Locate the cell with the specified text and output its (x, y) center coordinate. 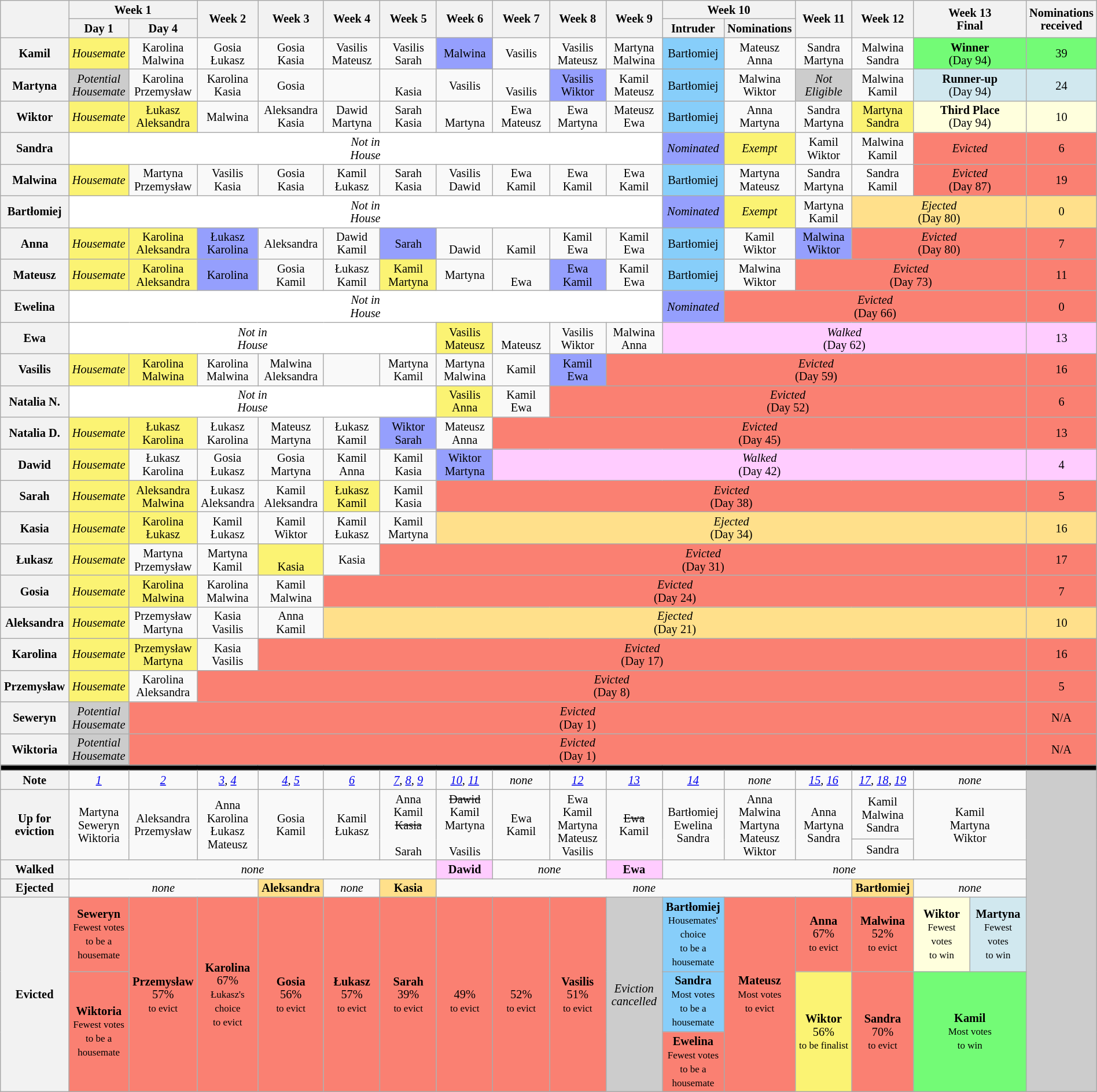
AleksandraPrzemysław (163, 825)
Walked (Day 62) (845, 338)
Walked (Day 42) (760, 464)
KamilMalwina (290, 591)
17 (1061, 559)
AnnaKamil (290, 623)
KarolinaPrzemysław (163, 84)
3, 4 (228, 780)
EwaMateusz (521, 117)
Łukasz57%to evict (352, 994)
KamilMost votesto win (970, 1031)
Ejected(Day 34) (731, 528)
AnnaMartynaSandra (824, 825)
52%to evict (521, 994)
KarolinaKasia (228, 84)
Evicted(Day 73) (911, 274)
Note (35, 780)
Ejected(Day 80) (939, 212)
Week 13Final (970, 19)
MalwinaAleksandra (290, 369)
Sarah39%to evict (408, 994)
24 (1061, 84)
Wiktor56%to be finalist (824, 1031)
VasilisSarah (408, 53)
Przemysław57%to evict (163, 994)
KamilMateusz (634, 84)
Natalia D. (35, 433)
EwelinaFewest votesto be a housemate (693, 1061)
Gosia56%to evict (290, 994)
11 (1061, 274)
VasilisKasia (228, 179)
Day 1 (99, 28)
MartynaFewest votesto win (998, 934)
WiktorMartyna (465, 464)
Week 4 (352, 19)
Wiktoria (35, 749)
KamilMartynaWiktor (970, 825)
Week 2 (228, 19)
AleksandraKasia (290, 117)
MartynaSewerynWiktoria (99, 825)
Winner(Day 94) (970, 53)
AnnaKarolinaŁukaszMateusz (228, 825)
MateuszMartyna (290, 433)
SandraMost votesto be a housemate (693, 1001)
Ejected (35, 888)
Evicted(Day 52) (788, 402)
17, 18, 19 (882, 780)
Sandra70%to evict (882, 1031)
Łukasz (35, 559)
Nominations (760, 28)
Week 12 (882, 19)
Evicted(Day 59) (816, 369)
Week 3 (290, 19)
NotEligible (824, 84)
Wiktor (35, 117)
WiktorSarah (408, 433)
Walked (35, 869)
Evicted(Day 38) (731, 497)
DawidMartyna (352, 117)
KamilMalwinaSandra (882, 814)
Intruder (693, 28)
KarolinaŁukasz (163, 528)
Ewelina (35, 307)
12 (578, 780)
GosiaMartyna (290, 464)
Week 10 (729, 9)
Anna (35, 243)
4, 5 (290, 780)
VasilisAnna (465, 402)
14 (693, 780)
Week 8 (578, 19)
VasilisDawid (465, 179)
Evictioncancelled (634, 994)
Evicted(Day 24) (675, 591)
Third Place(Day 94) (970, 117)
Evicted(Day 8) (612, 686)
7, 8, 9 (408, 780)
10, 11 (465, 780)
Evicted(Day 87) (970, 179)
SewerynFewest votesto be a housemate (99, 934)
MartynaMateusz (760, 179)
SandraKamil (882, 179)
BartłomiejHousemates' choiceto be a housemate (693, 934)
Seweryn (35, 718)
Week 6 (465, 19)
MalwinaSandra (882, 53)
Week 1 (133, 9)
19 (1061, 179)
Day 4 (163, 28)
Przemysław (35, 686)
15, 16 (824, 780)
39 (1061, 53)
Week 7 (521, 19)
Natalia N. (35, 402)
KamilAleksandra (290, 497)
Up foreviction (35, 825)
Week 9 (634, 19)
Evicted(Day 17) (642, 654)
KamilAnna (352, 464)
Vasilis51%to evict (578, 994)
1 (99, 780)
MateuszMost votesto evict (760, 994)
Nominationsreceived (1061, 19)
DawidKamilMartynaVasilis (465, 825)
EwaKamilMartynaMateuszVasilis (578, 825)
AnnaKamilKasiaSarah (408, 825)
4 (1061, 464)
Evicted(Day 66) (875, 307)
EwaMartyna (578, 117)
WiktoriaFewest votesto be a housemate (99, 1031)
MalwinaAnna (634, 338)
BartłomiejEwelinaSandra (693, 825)
Evicted(Day 80) (939, 243)
Runner-up(Day 94) (970, 84)
DawidKamil (352, 243)
AleksandraMalwina (163, 497)
Evicted(Day 45) (760, 433)
2 (163, 780)
Week 11 (824, 19)
AnnaMalwinaMartynaMateuszWiktor (760, 825)
49%to evict (465, 994)
Evicted(Day 31) (704, 559)
Malwina52%to evict (882, 934)
AnnaMartyna (760, 117)
MateuszEwa (634, 117)
Anna67%to evict (824, 934)
MartynaSandra (882, 117)
Ejected(Day 21) (675, 623)
WiktorFewest votesto win (942, 934)
Week 5 (408, 19)
Karolina67%Łukasz's choiceto evict (228, 994)
